Capture the cell that displays the provided text and extract its [x, y] central coordinate. 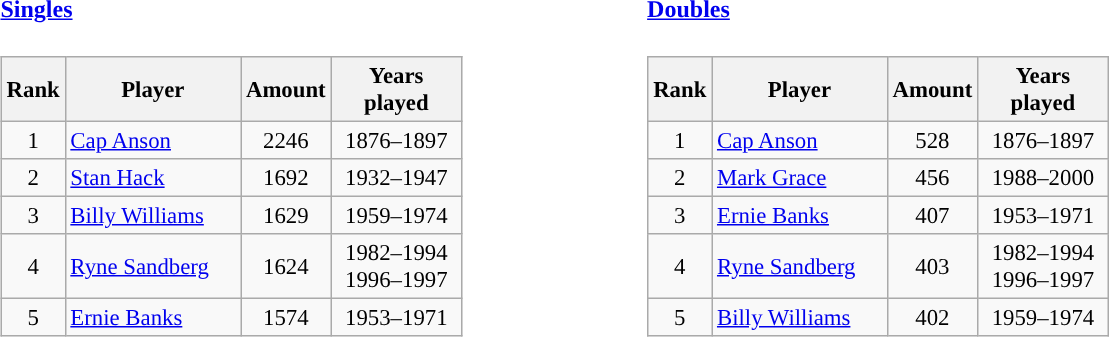
456 [932, 177]
2246 [286, 140]
1988–2000 [1044, 177]
Mark Grace [800, 177]
1692 [286, 177]
528 [932, 140]
Stan Hack [153, 177]
402 [932, 317]
1932–1947 [396, 177]
1629 [286, 215]
407 [932, 215]
1624 [286, 266]
403 [932, 266]
1574 [286, 317]
